Scan for the cell matching the given text and deliver its [x, y] coordinate at center. 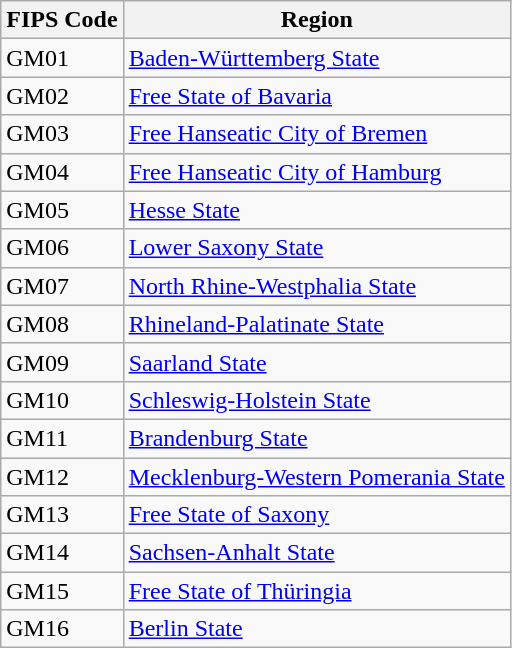
Free State of Bavaria [316, 96]
GM10 [62, 400]
Rhineland-Palatinate State [316, 324]
GM01 [62, 58]
Mecklenburg-Western Pomerania State [316, 477]
GM16 [62, 629]
Saarland State [316, 362]
GM09 [62, 362]
Lower Saxony State [316, 248]
GM13 [62, 515]
FIPS Code [62, 20]
GM14 [62, 553]
Baden-Württemberg State [316, 58]
Berlin State [316, 629]
GM07 [62, 286]
Sachsen-Anhalt State [316, 553]
Free State of Thüringia [316, 591]
GM06 [62, 248]
Brandenburg State [316, 438]
GM02 [62, 96]
GM04 [62, 172]
Free Hanseatic City of Bremen [316, 134]
GM05 [62, 210]
GM12 [62, 477]
GM15 [62, 591]
GM03 [62, 134]
GM11 [62, 438]
Hesse State [316, 210]
North Rhine-Westphalia State [316, 286]
Schleswig-Holstein State [316, 400]
Free State of Saxony [316, 515]
GM08 [62, 324]
Free Hanseatic City of Hamburg [316, 172]
Region [316, 20]
